Detect which cell encompasses the target text, then output its [x, y] center coordinate. 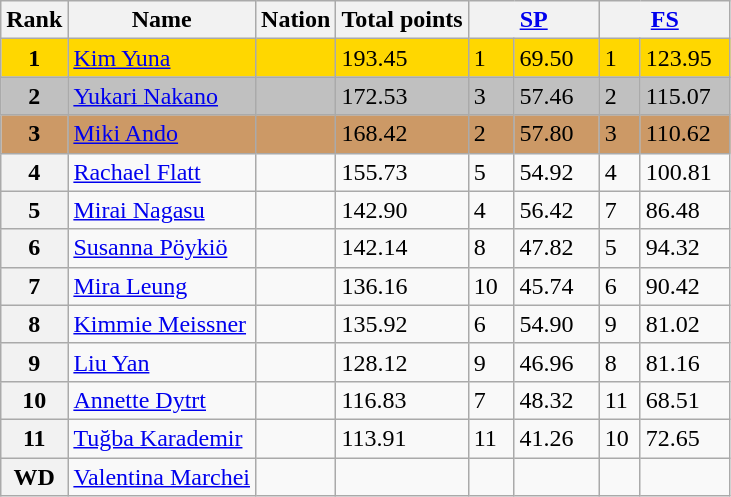
94.32 [685, 248]
136.16 [402, 286]
47.82 [556, 248]
100.81 [685, 172]
135.92 [402, 324]
Yukari Nakano [162, 96]
Name [162, 20]
123.95 [685, 58]
57.46 [556, 96]
45.74 [556, 286]
81.16 [685, 362]
Susanna Pöykiö [162, 248]
116.83 [402, 400]
81.02 [685, 324]
69.50 [556, 58]
90.42 [685, 286]
115.07 [685, 96]
56.42 [556, 210]
193.45 [402, 58]
54.90 [556, 324]
Nation [296, 20]
Kim Yuna [162, 58]
48.32 [556, 400]
172.53 [402, 96]
68.51 [685, 400]
54.92 [556, 172]
SP [534, 20]
46.96 [556, 362]
FS [664, 20]
Total points [402, 20]
72.65 [685, 438]
41.26 [556, 438]
128.12 [402, 362]
Valentina Marchei [162, 477]
86.48 [685, 210]
57.80 [556, 134]
168.42 [402, 134]
113.91 [402, 438]
Liu Yan [162, 362]
110.62 [685, 134]
Mirai Nagasu [162, 210]
Mira Leung [162, 286]
142.14 [402, 248]
Annette Dytrt [162, 400]
Kimmie Meissner [162, 324]
142.90 [402, 210]
155.73 [402, 172]
Tuğba Karademir [162, 438]
Miki Ando [162, 134]
WD [34, 477]
Rachael Flatt [162, 172]
Rank [34, 20]
